Search for the cell housing the specified text and yield its (x, y) center coordinate. 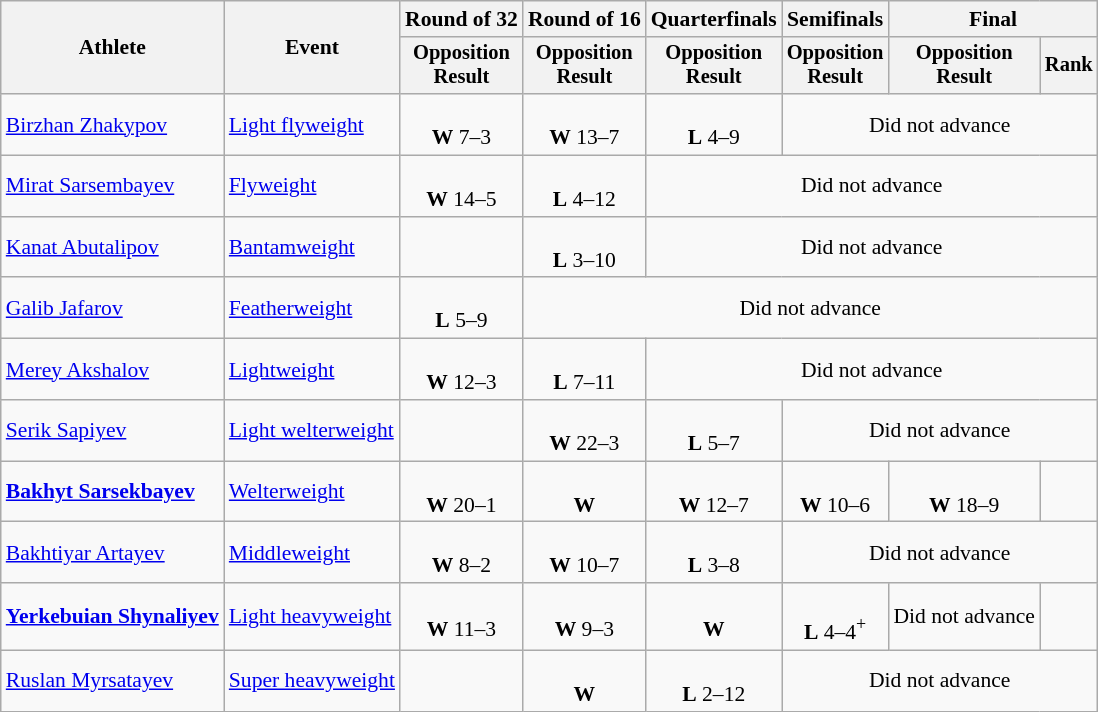
Lightweight (312, 370)
L 5–7 (714, 430)
Round of 16 (584, 19)
L 3–8 (714, 552)
L 4–12 (584, 186)
Kanat Abutalipov (112, 248)
Quarterfinals (714, 19)
W 10–7 (584, 552)
L 2–12 (714, 680)
W 7–3 (462, 124)
Super heavyweight (312, 680)
W 8–2 (462, 552)
W 12–7 (714, 492)
Featherweight (312, 308)
Middleweight (312, 552)
Athlete (112, 48)
Bakhtiyar Artayev (112, 552)
Semifinals (836, 19)
Bakhyt Sarsekbayev (112, 492)
Light welterweight (312, 430)
Welterweight (312, 492)
L 5–9 (462, 308)
Rank (1069, 66)
Light flyweight (312, 124)
Birzhan Zhakypov (112, 124)
Light heavyweight (312, 616)
W 14–5 (462, 186)
Round of 32 (462, 19)
Serik Sapiyev (112, 430)
L 4–9 (714, 124)
Merey Akshalov (112, 370)
L 4–4+ (836, 616)
W 20–1 (462, 492)
L 7–11 (584, 370)
W 12–3 (462, 370)
Bantamweight (312, 248)
W 22–3 (584, 430)
Flyweight (312, 186)
Final (992, 19)
L 3–10 (584, 248)
W 9–3 (584, 616)
Ruslan Myrsatayev (112, 680)
Mirat Sarsembayev (112, 186)
W 10–6 (836, 492)
W 11–3 (462, 616)
Event (312, 48)
Galib Jafarov (112, 308)
W 18–9 (964, 492)
Yerkebuian Shynaliyev (112, 616)
W 13–7 (584, 124)
